Pinpoint the cell where the given text exists, returning its (X, Y) midpoint coordinate. 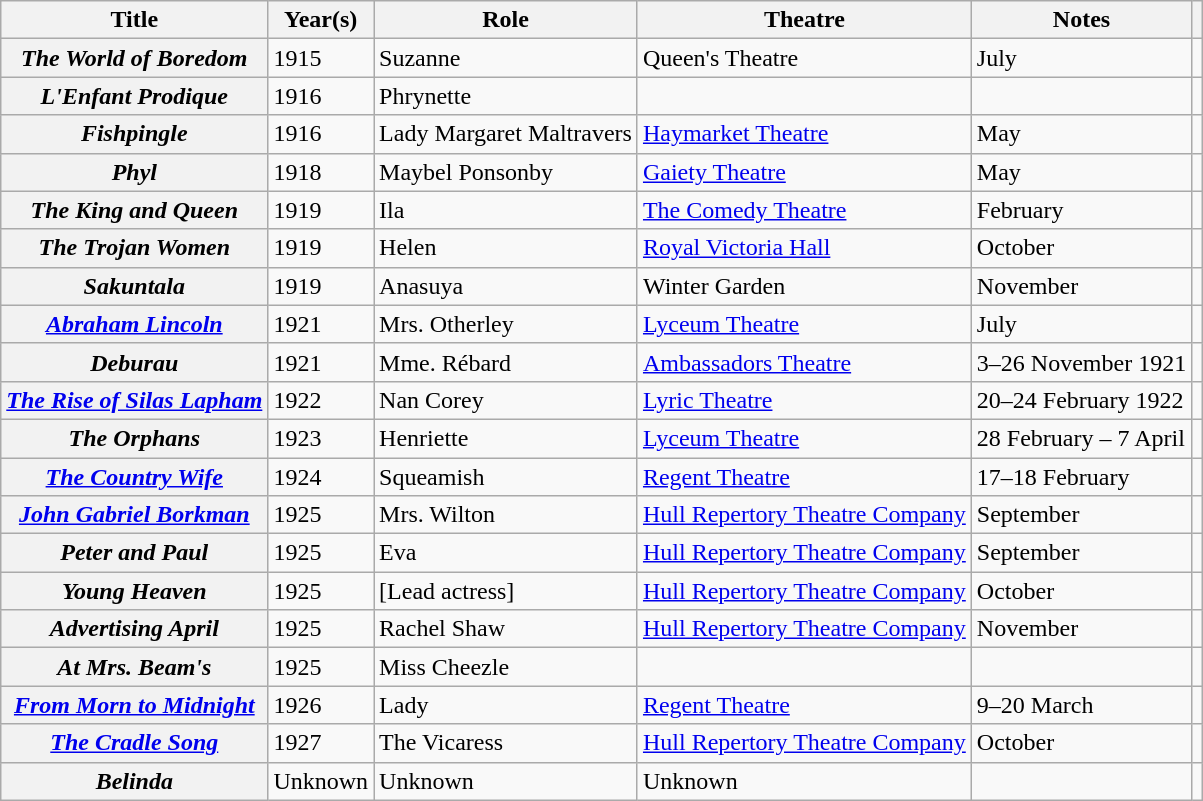
Suzanne (506, 58)
1924 (321, 477)
Lady Margaret Maltravers (506, 134)
The World of Boredom (134, 58)
Winter Garden (804, 286)
At Mrs. Beam's (134, 667)
L'Enfant Prodique (134, 96)
1926 (321, 705)
Abraham Lincoln (134, 324)
Ila (506, 210)
The Trojan Women (134, 248)
From Morn to Midnight (134, 705)
Title (134, 20)
The King and Queen (134, 210)
Sakuntala (134, 286)
Young Heaven (134, 591)
Peter and Paul (134, 553)
Notes (1081, 20)
Haymarket Theatre (804, 134)
The Comedy Theatre (804, 210)
Rachel Shaw (506, 629)
1927 (321, 743)
Ambassadors Theatre (804, 362)
Royal Victoria Hall (804, 248)
Nan Corey (506, 400)
Henriette (506, 438)
Gaiety Theatre (804, 172)
Fishpingle (134, 134)
The Cradle Song (134, 743)
[Lead actress] (506, 591)
The Country Wife (134, 477)
Belinda (134, 781)
Helen (506, 248)
1922 (321, 400)
17–18 February (1081, 477)
Mme. Rébard (506, 362)
Squeamish (506, 477)
Theatre (804, 20)
28 February – 7 April (1081, 438)
20–24 February 1922 (1081, 400)
The Vicaress (506, 743)
The Orphans (134, 438)
1918 (321, 172)
Phrynette (506, 96)
Mrs. Wilton (506, 515)
Queen's Theatre (804, 58)
Lyric Theatre (804, 400)
Maybel Ponsonby (506, 172)
The Rise of Silas Lapham (134, 400)
John Gabriel Borkman (134, 515)
February (1081, 210)
Mrs. Otherley (506, 324)
Miss Cheezle (506, 667)
Eva (506, 553)
Year(s) (321, 20)
3–26 November 1921 (1081, 362)
Lady (506, 705)
Phyl (134, 172)
Advertising April (134, 629)
Deburau (134, 362)
9–20 March (1081, 705)
Anasuya (506, 286)
Role (506, 20)
1915 (321, 58)
1923 (321, 438)
